Pinpoint the cell where the given text exists, returning its (x, y) midpoint coordinate. 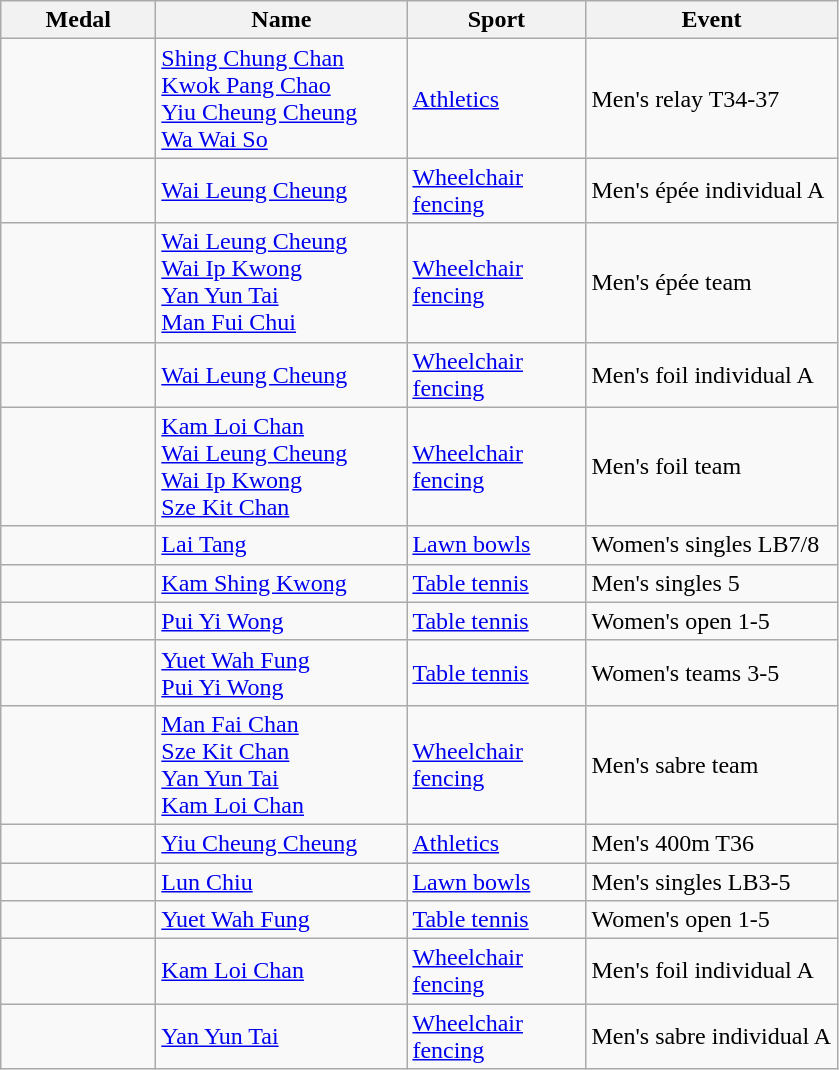
Yan Yun Tai (282, 1036)
Wai Leung Cheung Wai Ip Kwong Yan Yun Tai Man Fui Chui (282, 282)
Kam Loi Chan Wai Leung Cheung Wai Ip Kwong Sze Kit Chan (282, 466)
Men's singles 5 (712, 583)
Men's épée team (712, 282)
Yuet Wah Fung (282, 920)
Yiu Cheung Cheung (282, 843)
Women's singles LB7/8 (712, 545)
Shing Chung Chan Kwok Pang Chao Yiu Cheung Cheung Wa Wai So (282, 98)
Kam Shing Kwong (282, 583)
Medal (78, 20)
Sport (496, 20)
Lai Tang (282, 545)
Men's singles LB3-5 (712, 881)
Men's 400m T36 (712, 843)
Lun Chiu (282, 881)
Women's teams 3-5 (712, 672)
Men's relay T34-37 (712, 98)
Men's sabre team (712, 764)
Event (712, 20)
Kam Loi Chan (282, 972)
Pui Yi Wong (282, 621)
Man Fai Chan Sze Kit Chan Yan Yun Tai Kam Loi Chan (282, 764)
Men's foil team (712, 466)
Yuet Wah Fung Pui Yi Wong (282, 672)
Men's sabre individual A (712, 1036)
Men's épée individual A (712, 190)
Name (282, 20)
